Extract the [x, y] coordinate from the center of the cell holding the provided text.  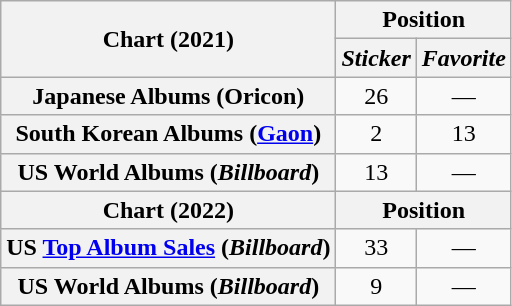
9 [376, 286]
Favorite [464, 58]
Sticker [376, 58]
South Korean Albums (Gaon) [168, 134]
26 [376, 96]
Chart (2021) [168, 39]
Chart (2022) [168, 210]
US Top Album Sales (Billboard) [168, 248]
2 [376, 134]
33 [376, 248]
Japanese Albums (Oricon) [168, 96]
